Capture the cell that displays the provided text and extract its (x, y) central coordinate. 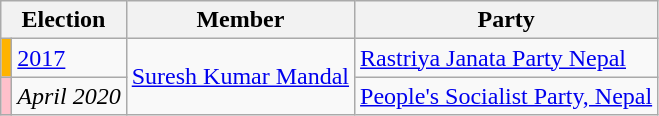
People's Socialist Party, Nepal (506, 96)
Suresh Kumar Mandal (240, 77)
Election (64, 20)
Rastriya Janata Party Nepal (506, 58)
2017 (69, 58)
Member (240, 20)
Party (506, 20)
April 2020 (69, 96)
